Identify which cell holds the provided text, then report its [X, Y] central coordinate. 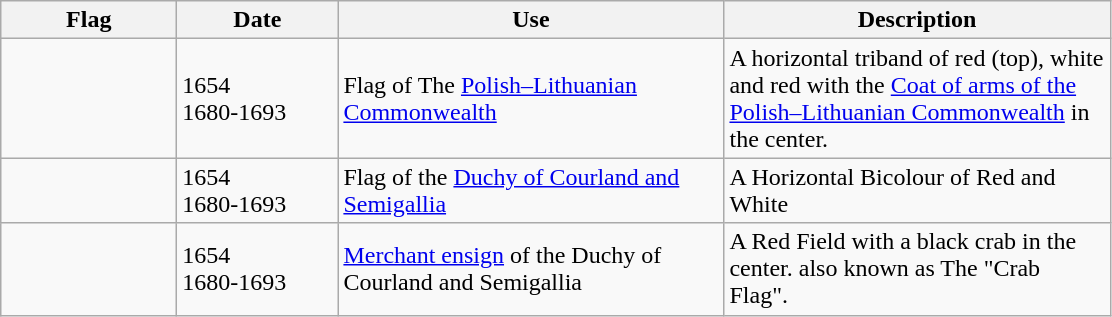
A horizontal triband of red (top), white and red with the Coat of arms of the Polish–Lithuanian Commonwealth in the center. [917, 98]
Merchant ensign of the Duchy of Courland and Semigallia [531, 269]
Flag of The Polish–Lithuanian Commonwealth [531, 98]
A Horizontal Bicolour of Red and White [917, 190]
A Red Field with a black crab in the center. also known as The "Crab Flag". [917, 269]
Flag of the Duchy of Courland and Semigallia [531, 190]
Date [258, 20]
Use [531, 20]
Flag [89, 20]
Description [917, 20]
